Locate the cell with the specified text and output its [x, y] center coordinate. 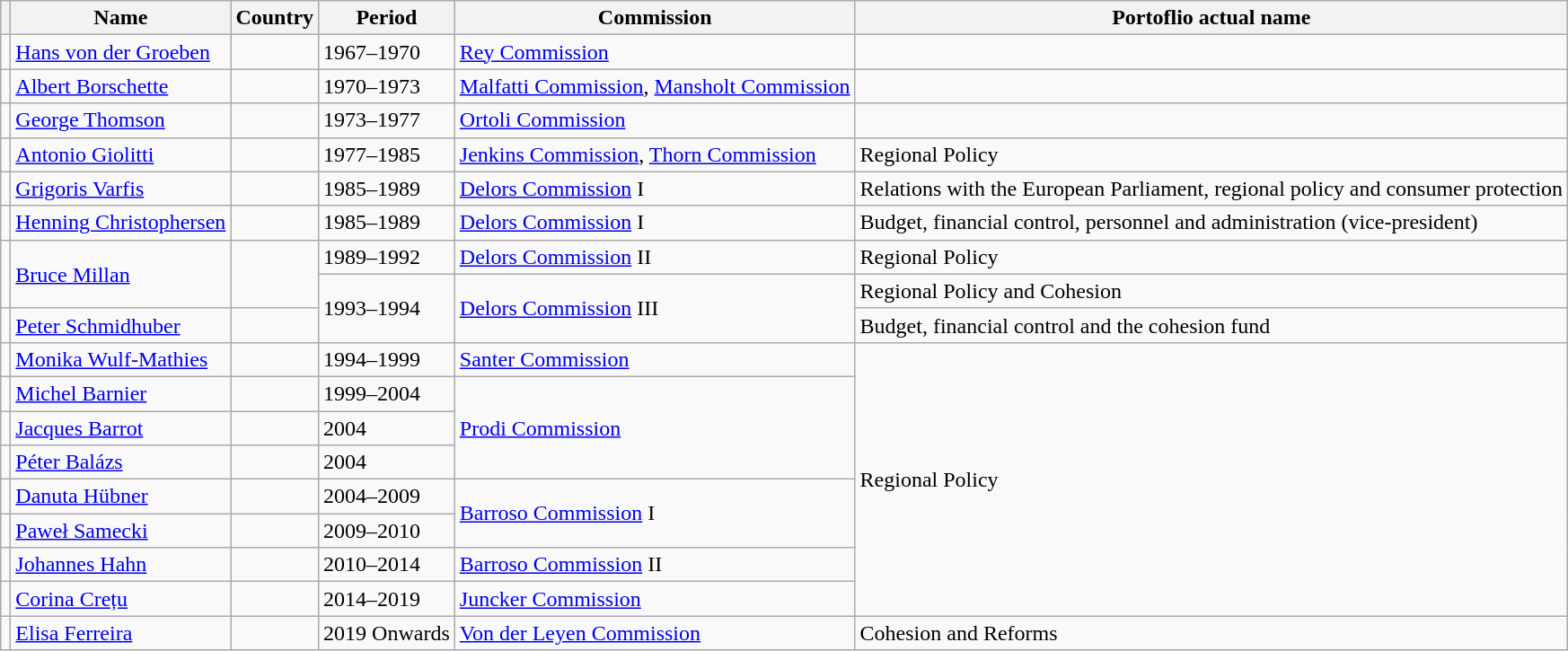
Cohesion and Reforms [1211, 633]
Danuta Hübner [120, 497]
Paweł Samecki [120, 531]
Budget, financial control and the cohesion fund [1211, 325]
2019 Onwards [387, 633]
Von der Leyen Commission [655, 633]
Barroso Commission I [655, 514]
1994–1999 [387, 359]
Corina Crețu [120, 599]
Michel Barnier [120, 393]
Name [120, 18]
George Thomson [120, 120]
Grigoris Varfis [120, 189]
2014–2019 [387, 599]
Delors Commission III [655, 308]
Country [275, 18]
Péter Balázs [120, 462]
Elisa Ferreira [120, 633]
Monika Wulf-Mathies [120, 359]
Delors Commission II [655, 257]
Period [387, 18]
2004–2009 [387, 497]
Johannes Hahn [120, 565]
Prodi Commission [655, 427]
Bruce Millan [120, 274]
Commission [655, 18]
Henning Christophersen [120, 223]
Regional Policy and Cohesion [1211, 291]
1970–1973 [387, 86]
Peter Schmidhuber [120, 325]
Ortoli Commission [655, 120]
Jenkins Commission, Thorn Commission [655, 154]
1993–1994 [387, 308]
Antonio Giolitti [120, 154]
Barroso Commission II [655, 565]
Portoflio actual name [1211, 18]
1967–1970 [387, 52]
1977–1985 [387, 154]
Juncker Commission [655, 599]
1973–1977 [387, 120]
Albert Borschette [120, 86]
Relations with the European Parliament, regional policy and consumer protection [1211, 189]
2010–2014 [387, 565]
1999–2004 [387, 393]
Jacques Barrot [120, 428]
Hans von der Groeben [120, 52]
1989–1992 [387, 257]
2009–2010 [387, 531]
Malfatti Commission, Mansholt Commission [655, 86]
Santer Commission [655, 359]
Budget, financial control, personnel and administration (vice-president) [1211, 223]
Rey Commission [655, 52]
